Find where the given text appears and provide that cell's center as [x, y] coordinate. 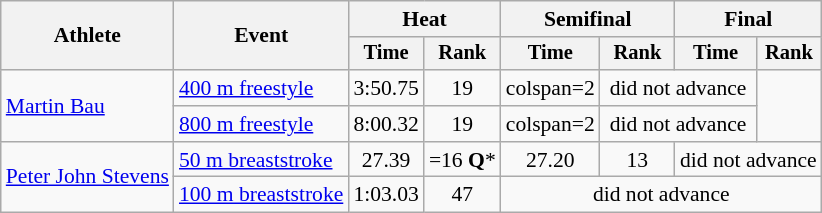
1:03.03 [386, 195]
=16 Q* [462, 160]
Semifinal [588, 19]
47 [462, 195]
Event [261, 36]
27.39 [386, 160]
400 m freestyle [261, 88]
27.20 [550, 160]
Final [748, 19]
50 m breaststroke [261, 160]
13 [638, 160]
Martin Bau [88, 106]
8:00.32 [386, 124]
Athlete [88, 36]
Peter John Stevens [88, 178]
800 m freestyle [261, 124]
3:50.75 [386, 88]
100 m breaststroke [261, 195]
Heat [424, 19]
